Find where the given text appears and provide that cell's center as (X, Y) coordinate. 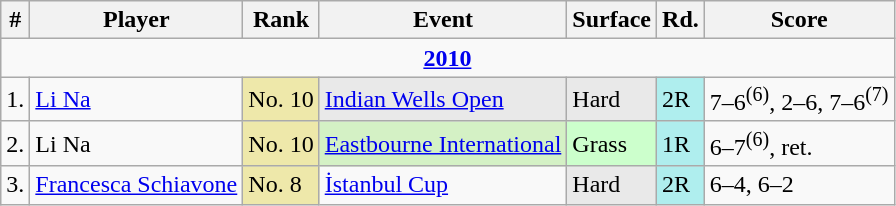
İstanbul Cup (443, 185)
3. (16, 185)
6–4, 6–2 (799, 185)
Grass (612, 144)
# (16, 20)
No. 8 (281, 185)
Event (443, 20)
7–6(6), 2–6, 7–6(7) (799, 100)
Score (799, 20)
Player (136, 20)
2. (16, 144)
Francesca Schiavone (136, 185)
Indian Wells Open (443, 100)
2010 (448, 58)
Rank (281, 20)
Surface (612, 20)
Eastbourne International (443, 144)
1R (681, 144)
6–7(6), ret. (799, 144)
Rd. (681, 20)
1. (16, 100)
